Return (x, y) of the center of cell containing provided text 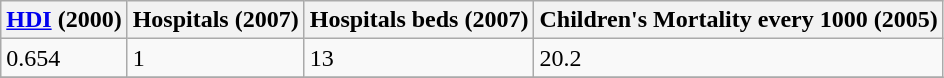
Children's Mortality every 1000 (2005) (738, 20)
HDI (2000) (64, 20)
20.2 (738, 58)
Hospitals (2007) (216, 20)
13 (419, 58)
Hospitals beds (2007) (419, 20)
0.654 (64, 58)
1 (216, 58)
